Return the [X, Y] coordinate for the center point of the cell that contains the specified text.  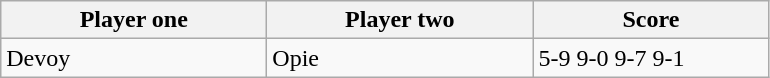
Player two [400, 20]
Score [651, 20]
Player one [134, 20]
Devoy [134, 58]
Opie [400, 58]
5-9 9-0 9-7 9-1 [651, 58]
